Identify which cell holds the provided text, then report its (X, Y) central coordinate. 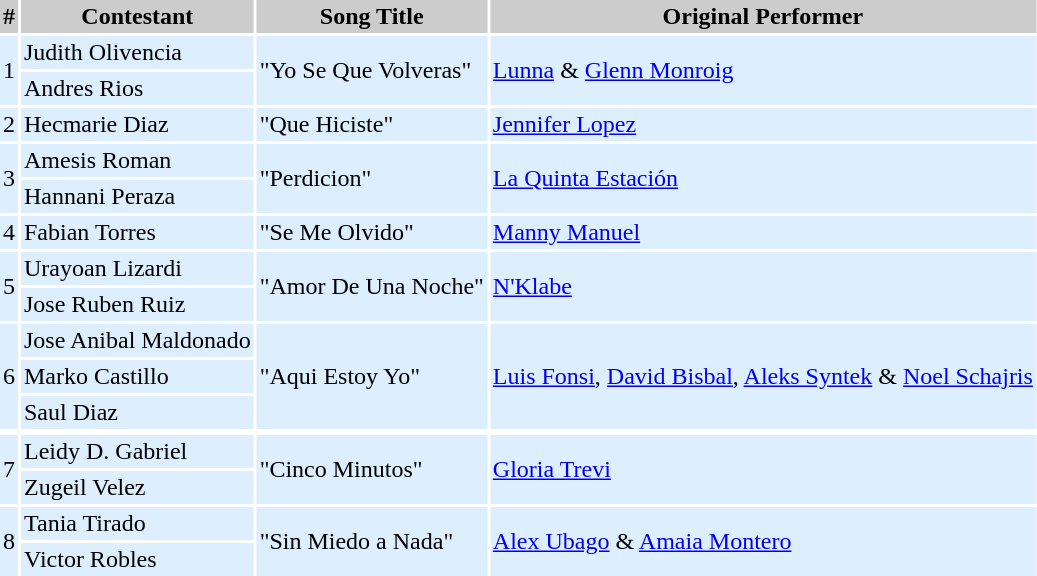
Jose Ruben Ruiz (138, 304)
"Yo Se Que Volveras" (372, 70)
"Aqui Estoy Yo" (372, 376)
Urayoan Lizardi (138, 268)
Victor Robles (138, 560)
2 (9, 124)
Hannani Peraza (138, 196)
Jennifer Lopez (763, 124)
"Que Hiciste" (372, 124)
Luis Fonsi, David Bisbal, Aleks Syntek & Noel Schajris (763, 376)
Alex Ubago & Amaia Montero (763, 542)
1 (9, 70)
5 (9, 286)
Contestant (138, 16)
Marko Castillo (138, 376)
Tania Tirado (138, 524)
"Perdicion" (372, 178)
"Amor De Una Noche" (372, 286)
Andres Rios (138, 88)
"Se Me Olvido" (372, 232)
Song Title (372, 16)
Jose Anibal Maldonado (138, 340)
4 (9, 232)
"Cinco Minutos" (372, 470)
# (9, 16)
Zugeil Velez (138, 488)
Lunna & Glenn Monroig (763, 70)
6 (9, 376)
Original Performer (763, 16)
Manny Manuel (763, 232)
Hecmarie Diaz (138, 124)
La Quinta Estación (763, 178)
Leidy D. Gabriel (138, 452)
7 (9, 470)
N'Klabe (763, 286)
"Sin Miedo a Nada" (372, 542)
Judith Olivencia (138, 52)
Fabian Torres (138, 232)
Gloria Trevi (763, 470)
Saul Diaz (138, 412)
8 (9, 542)
3 (9, 178)
Amesis Roman (138, 160)
